Locate the cell with the specified text and output its (X, Y) center coordinate. 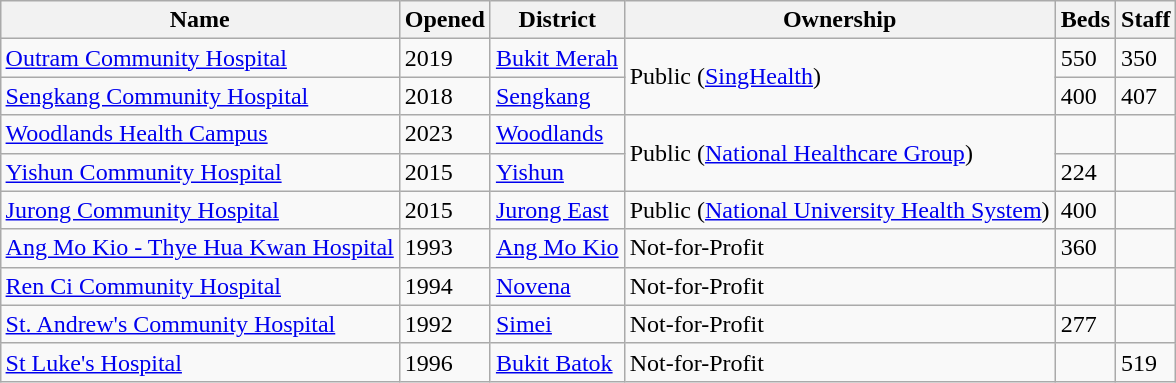
2018 (444, 96)
224 (1085, 172)
550 (1085, 58)
1992 (444, 324)
Public (National University Health System) (840, 210)
Name (200, 20)
Yishun (557, 172)
350 (1146, 58)
1996 (444, 362)
Woodlands Health Campus (200, 134)
Bukit Batok (557, 362)
Sengkang (557, 96)
2019 (444, 58)
1993 (444, 248)
Ownership (840, 20)
2023 (444, 134)
Yishun Community Hospital (200, 172)
St Luke's Hospital (200, 362)
Beds (1085, 20)
Jurong Community Hospital (200, 210)
Ang Mo Kio (557, 248)
407 (1146, 96)
Opened (444, 20)
Ang Mo Kio - Thye Hua Kwan Hospital (200, 248)
277 (1085, 324)
Public (SingHealth) (840, 77)
District (557, 20)
1994 (444, 286)
St. Andrew's Community Hospital (200, 324)
Woodlands (557, 134)
Novena (557, 286)
Bukit Merah (557, 58)
Public (National Healthcare Group) (840, 153)
Ren Ci Community Hospital (200, 286)
Outram Community Hospital (200, 58)
Staff (1146, 20)
Jurong East (557, 210)
360 (1085, 248)
Sengkang Community Hospital (200, 96)
519 (1146, 362)
Simei (557, 324)
